Capture the cell that displays the provided text and extract its (x, y) central coordinate. 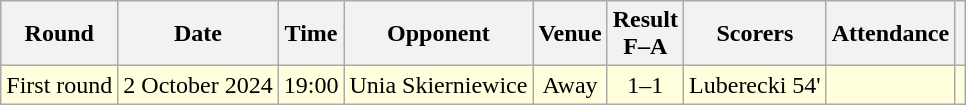
Opponent (438, 34)
Date (198, 34)
2 October 2024 (198, 85)
19:00 (311, 85)
Unia Skierniewice (438, 85)
Attendance (890, 34)
1–1 (645, 85)
Time (311, 34)
ResultF–A (645, 34)
Away (570, 85)
Round (60, 34)
First round (60, 85)
Venue (570, 34)
Scorers (756, 34)
Luberecki 54' (756, 85)
